Return [x, y] of the center of cell containing provided text 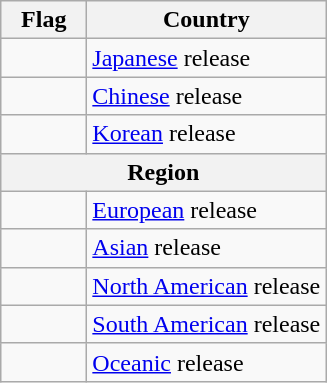
Country [206, 20]
Flag [44, 20]
Region [164, 172]
Asian release [206, 248]
Korean release [206, 134]
South American release [206, 324]
European release [206, 210]
North American release [206, 286]
Chinese release [206, 96]
Japanese release [206, 58]
Oceanic release [206, 362]
